Return (X, Y) of the center of cell containing provided text 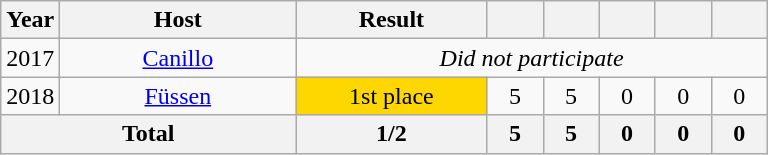
Total (148, 134)
Result (392, 20)
Host (178, 20)
Canillo (178, 58)
1/2 (392, 134)
1st place (392, 96)
2018 (30, 96)
Year (30, 20)
Did not participate (532, 58)
Füssen (178, 96)
2017 (30, 58)
